Return (X, Y) of the center of cell containing provided text 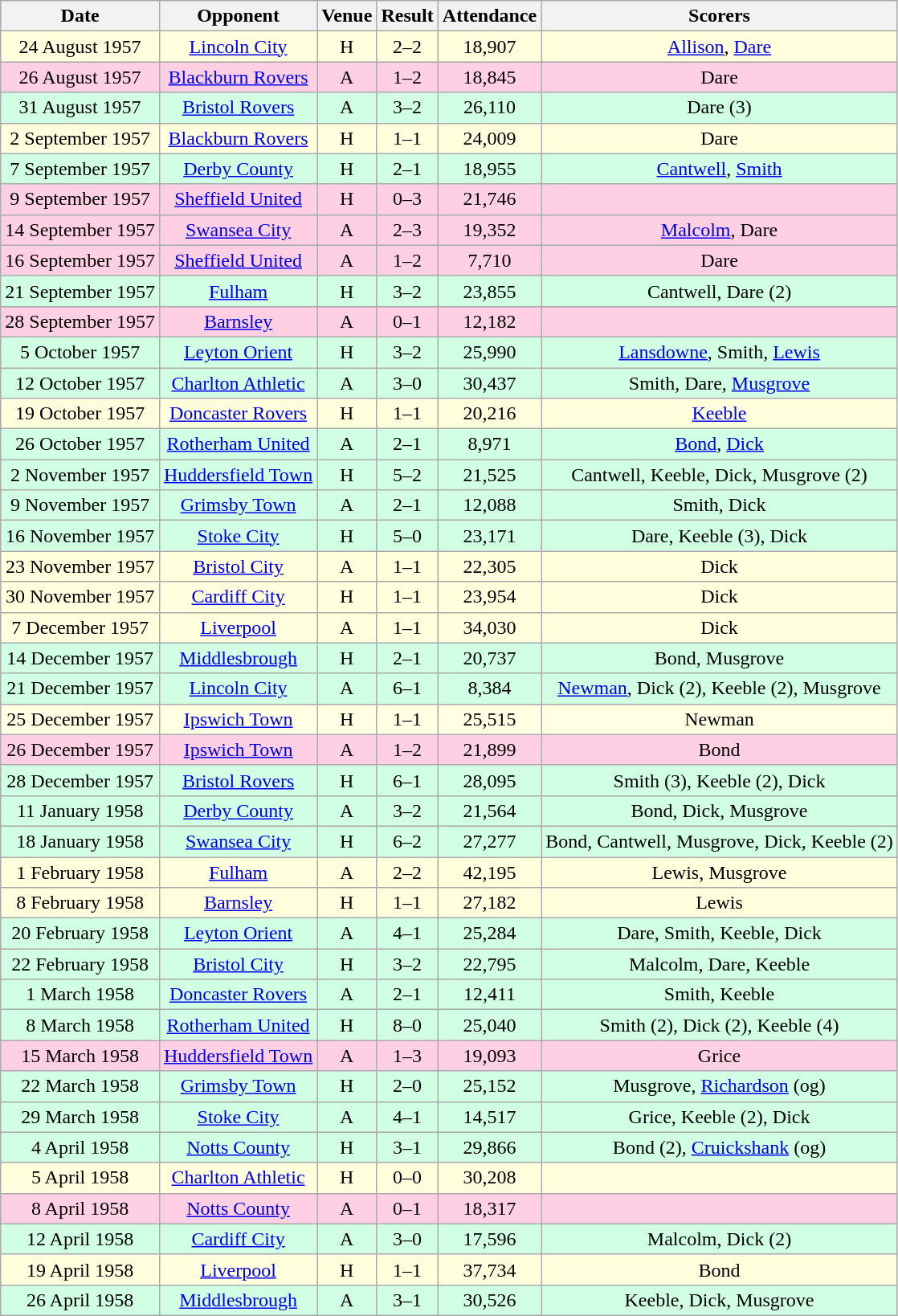
Venue (347, 16)
8,384 (489, 689)
28 December 1957 (80, 780)
23,171 (489, 536)
9 November 1957 (80, 505)
19 October 1957 (80, 414)
23 November 1957 (80, 566)
Malcolm, Dare, Keeble (720, 964)
26,110 (489, 108)
Cantwell, Dare (2) (720, 291)
Lewis (720, 903)
25,040 (489, 1025)
17,596 (489, 1239)
18,955 (489, 169)
12,182 (489, 321)
9 September 1957 (80, 199)
Cantwell, Keeble, Dick, Musgrove (2) (720, 475)
20,216 (489, 414)
5 October 1957 (80, 352)
Attendance (489, 16)
30 November 1957 (80, 597)
23,855 (489, 291)
11 January 1958 (80, 811)
Malcolm, Dick (2) (720, 1239)
21 December 1957 (80, 689)
Smith, Dare, Musgrove (720, 383)
Smith (2), Dick (2), Keeble (4) (720, 1025)
22 March 1958 (80, 1086)
5–0 (407, 536)
22 February 1958 (80, 964)
26 October 1957 (80, 444)
Bond, Cantwell, Musgrove, Dick, Keeble (2) (720, 841)
5–2 (407, 475)
26 April 1958 (80, 1300)
16 November 1957 (80, 536)
23,954 (489, 597)
25 December 1957 (80, 719)
18,845 (489, 77)
14 September 1957 (80, 230)
20 February 1958 (80, 934)
2–3 (407, 230)
25,152 (489, 1086)
21,899 (489, 750)
2 September 1957 (80, 138)
Keeble (720, 414)
27,182 (489, 903)
5 April 1958 (80, 1178)
21,564 (489, 811)
19,352 (489, 230)
19 April 1958 (80, 1269)
27,277 (489, 841)
4 April 1958 (80, 1147)
Newman, Dick (2), Keeble (2), Musgrove (720, 689)
20,737 (489, 658)
7,710 (489, 260)
Grice, Keeble (2), Dick (720, 1117)
14 December 1957 (80, 658)
Scorers (720, 16)
21,746 (489, 199)
24 August 1957 (80, 47)
29,866 (489, 1147)
8 February 1958 (80, 903)
7 December 1957 (80, 627)
1 March 1958 (80, 995)
8–0 (407, 1025)
29 March 1958 (80, 1117)
30,437 (489, 383)
22,795 (489, 964)
8 March 1958 (80, 1025)
Musgrove, Richardson (og) (720, 1086)
25,990 (489, 352)
18 January 1958 (80, 841)
Grice (720, 1056)
37,734 (489, 1269)
34,030 (489, 627)
30,526 (489, 1300)
Opponent (238, 16)
8 April 1958 (80, 1208)
Bond, Dick, Musgrove (720, 811)
Bond, Dick (720, 444)
6–2 (407, 841)
26 December 1957 (80, 750)
Newman (720, 719)
18,317 (489, 1208)
28,095 (489, 780)
1–3 (407, 1056)
21 September 1957 (80, 291)
Allison, Dare (720, 47)
Lansdowne, Smith, Lewis (720, 352)
Smith, Keeble (720, 995)
25,515 (489, 719)
14,517 (489, 1117)
2 November 1957 (80, 475)
31 August 1957 (80, 108)
1 February 1958 (80, 872)
18,907 (489, 47)
7 September 1957 (80, 169)
16 September 1957 (80, 260)
Smith, Dick (720, 505)
2–0 (407, 1086)
Result (407, 16)
0–3 (407, 199)
Malcolm, Dare (720, 230)
0–0 (407, 1178)
Bond (2), Cruickshank (og) (720, 1147)
Dare, Keeble (3), Dick (720, 536)
Keeble, Dick, Musgrove (720, 1300)
26 August 1957 (80, 77)
12,088 (489, 505)
Lewis, Musgrove (720, 872)
Bond, Musgrove (720, 658)
25,284 (489, 934)
19,093 (489, 1056)
21,525 (489, 475)
12 October 1957 (80, 383)
Date (80, 16)
22,305 (489, 566)
12,411 (489, 995)
Cantwell, Smith (720, 169)
15 March 1958 (80, 1056)
Dare (3) (720, 108)
8,971 (489, 444)
28 September 1957 (80, 321)
30,208 (489, 1178)
42,195 (489, 872)
Dare, Smith, Keeble, Dick (720, 934)
24,009 (489, 138)
12 April 1958 (80, 1239)
Smith (3), Keeble (2), Dick (720, 780)
